Output the [X, Y] coordinate of the center of the cell containing the given text.  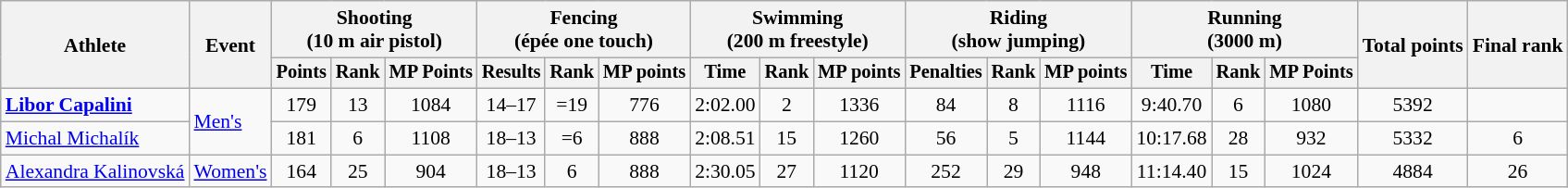
948 [1086, 171]
2:02.00 [725, 106]
Men's [229, 122]
1024 [1311, 171]
Shooting(10 m air pistol) [375, 30]
13 [358, 106]
Results [512, 73]
Penalties [945, 73]
=6 [572, 139]
1108 [431, 139]
179 [302, 106]
5 [1014, 139]
1116 [1086, 106]
252 [945, 171]
904 [431, 171]
14–17 [512, 106]
Points [302, 73]
9:40.70 [1171, 106]
1120 [858, 171]
29 [1014, 171]
10:17.68 [1171, 139]
2:30.05 [725, 171]
8 [1014, 106]
Riding(show jumping) [1018, 30]
2:08.51 [725, 139]
Swimming(200 m freestyle) [797, 30]
5392 [1414, 106]
28 [1239, 139]
Athlete [95, 44]
=19 [572, 106]
4884 [1414, 171]
776 [644, 106]
5332 [1414, 139]
Michal Michalík [95, 139]
84 [945, 106]
2 [787, 106]
Event [229, 44]
181 [302, 139]
56 [945, 139]
1084 [431, 106]
25 [358, 171]
932 [1311, 139]
Women's [229, 171]
Libor Capalini [95, 106]
11:14.40 [1171, 171]
1336 [858, 106]
27 [787, 171]
1144 [1086, 139]
1080 [1311, 106]
Alexandra Kalinovská [95, 171]
Fencing(épée one touch) [584, 30]
Running(3000 m) [1244, 30]
164 [302, 171]
Total points [1414, 44]
1260 [858, 139]
Final rank [1518, 44]
26 [1518, 171]
